Locate the cell with the specified text and output its (x, y) center coordinate. 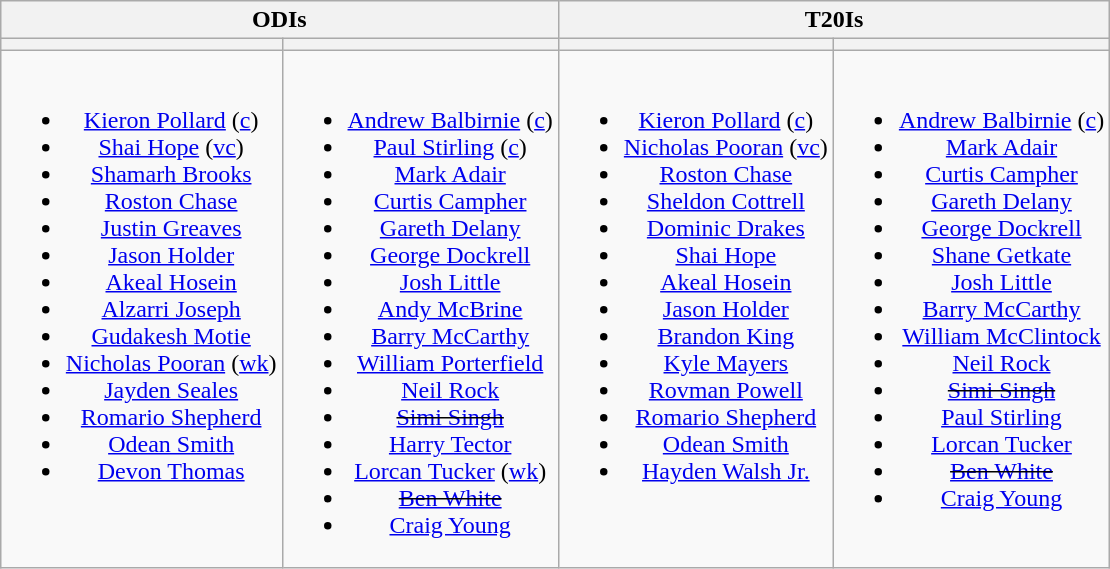
T20Is (834, 20)
ODIs (279, 20)
